From the cell containing the given text, extract its center point as [X, Y] coordinate. 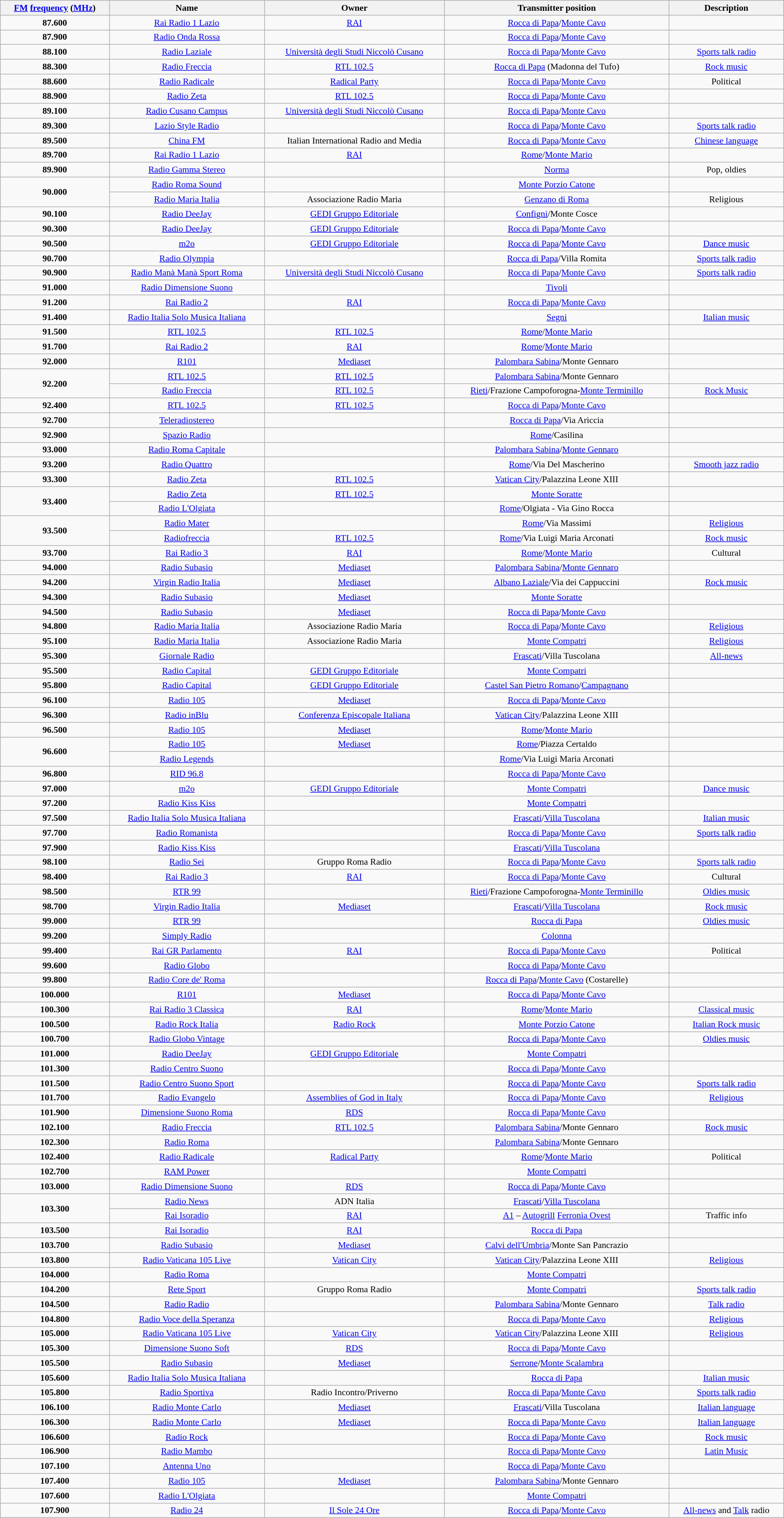
Rome/Piazza Certaldo [557, 744]
Castel San Pietro Romano/Campagnano [557, 686]
102.100 [55, 1128]
Tivoli [557, 288]
Radio Manà Manà Sport Roma [187, 273]
Radio Sei [187, 862]
Rocca di Papa (Madonna del Tufo) [557, 67]
95.800 [55, 686]
93.700 [55, 553]
92.700 [55, 421]
103.300 [55, 1208]
99.000 [55, 921]
99.400 [55, 951]
106.600 [55, 1437]
Radio Roma Sound [187, 185]
97.900 [55, 848]
90.500 [55, 244]
95.300 [55, 656]
Radio Olympia [187, 258]
106.100 [55, 1408]
Classical music [727, 1010]
Radio Centro Suono [187, 1069]
93.400 [55, 501]
96.300 [55, 715]
Owner [354, 8]
96.500 [55, 730]
Albano Laziale/Via dei Cappuccini [557, 583]
100.700 [55, 1039]
91.200 [55, 303]
96.600 [55, 752]
103.700 [55, 1245]
Radio Laziale [187, 52]
106.900 [55, 1451]
ADN Italia [354, 1201]
Name [187, 8]
Rome/Via Massimi [557, 524]
89.100 [55, 111]
Lazio Style Radio [187, 126]
104.000 [55, 1275]
Rocca di Papa/Villa Romita [557, 258]
Radio Cusano Campus [187, 111]
96.100 [55, 700]
94.300 [55, 597]
Radio Romanista [187, 833]
Rai Radio 3 Classica [187, 1010]
Radio Incontro/Priverno [354, 1393]
Giornale Radio [187, 656]
Radiofreccia [187, 538]
Traffic info [727, 1216]
Chinese language [727, 141]
107.900 [55, 1511]
101.700 [55, 1098]
104.200 [55, 1290]
Radio Globo [187, 966]
Teleradiostereo [187, 421]
Radio Radio [187, 1304]
Spazio Radio [187, 435]
RID 96.8 [187, 774]
94.200 [55, 583]
101.000 [55, 1054]
Radio Core de' Roma [187, 980]
Dimensione Suono Soft [187, 1348]
88.600 [55, 81]
Radio Globo Vintage [187, 1039]
105.300 [55, 1348]
Radio Quattro [187, 465]
91.700 [55, 347]
Latin Music [727, 1451]
Radio Sportiva [187, 1393]
89.500 [55, 141]
Antenna Uno [187, 1466]
Radio Centro Suono Sport [187, 1083]
96.800 [55, 774]
97.000 [55, 789]
Pop, oldies [727, 170]
93.200 [55, 465]
105.800 [55, 1393]
Italian International Radio and Media [354, 141]
Radio Onda Rossa [187, 37]
91.000 [55, 288]
Radio News [187, 1201]
105.500 [55, 1363]
Talk radio [727, 1304]
Simply Radio [187, 936]
Radio Evangelo [187, 1098]
FM frequency (MHz) [55, 8]
Transmitter position [557, 8]
92.900 [55, 435]
Radio Gamma Stereo [187, 170]
92.000 [55, 361]
95.100 [55, 641]
94.800 [55, 626]
89.900 [55, 170]
Radio Rock Italia [187, 1024]
106.300 [55, 1422]
Radio 24 [187, 1511]
China FM [187, 141]
Segni [557, 317]
99.800 [55, 980]
Radio inBlu [187, 715]
Serrone/Monte Scalambra [557, 1363]
Dimensione Suono Roma [187, 1113]
Conferenza Episcopale Italiana [354, 715]
Norma [557, 170]
100.300 [55, 1010]
Smooth jazz radio [727, 465]
Rock Music [727, 391]
103.000 [55, 1186]
88.100 [55, 52]
98.500 [55, 892]
All-news and Talk radio [727, 1511]
88.900 [55, 96]
107.400 [55, 1481]
92.200 [55, 384]
89.700 [55, 155]
Genzano di Roma [557, 199]
Configni/Monte Cosce [557, 214]
Rome/Olgiata - Via Gino Rocca [557, 509]
90.000 [55, 192]
95.500 [55, 671]
103.800 [55, 1260]
97.200 [55, 803]
87.900 [55, 37]
98.700 [55, 906]
All-news [727, 656]
Rete Sport [187, 1290]
90.900 [55, 273]
104.500 [55, 1304]
94.000 [55, 568]
90.100 [55, 214]
105.600 [55, 1378]
98.100 [55, 862]
Il Sole 24 Ore [354, 1511]
97.700 [55, 833]
104.800 [55, 1319]
93.500 [55, 531]
Rai GR Parlamento [187, 951]
101.900 [55, 1113]
101.300 [55, 1069]
102.700 [55, 1172]
Rocca di Papa/Via Ariccia [557, 421]
Calvi dell'Umbria/Monte San Pancrazio [557, 1245]
103.500 [55, 1231]
93.000 [55, 450]
Italian Rock music [727, 1024]
93.300 [55, 479]
Radio Voce della Speranza [187, 1319]
100.500 [55, 1024]
Rocca di Papa/Monte Cavo (Costarelle) [557, 980]
Rome/Via Del Mascherino [557, 465]
92.400 [55, 406]
107.600 [55, 1496]
A1 – Autogrill Ferronia Ovest [557, 1216]
89.300 [55, 126]
105.000 [55, 1334]
107.100 [55, 1466]
Radio Mater [187, 524]
Assemblies of God in Italy [354, 1098]
97.500 [55, 818]
RAM Power [187, 1172]
Rome/Casilina [557, 435]
Radio Mambo [187, 1451]
Colonna [557, 936]
91.500 [55, 332]
91.400 [55, 317]
90.300 [55, 229]
Description [727, 8]
Radio Legends [187, 759]
88.300 [55, 67]
99.200 [55, 936]
90.700 [55, 258]
102.400 [55, 1157]
98.400 [55, 877]
94.500 [55, 612]
87.600 [55, 23]
102.300 [55, 1142]
101.500 [55, 1083]
99.600 [55, 966]
100.000 [55, 995]
Radio Roma Capitale [187, 450]
